Capture the cell that displays the provided text and extract its [X, Y] central coordinate. 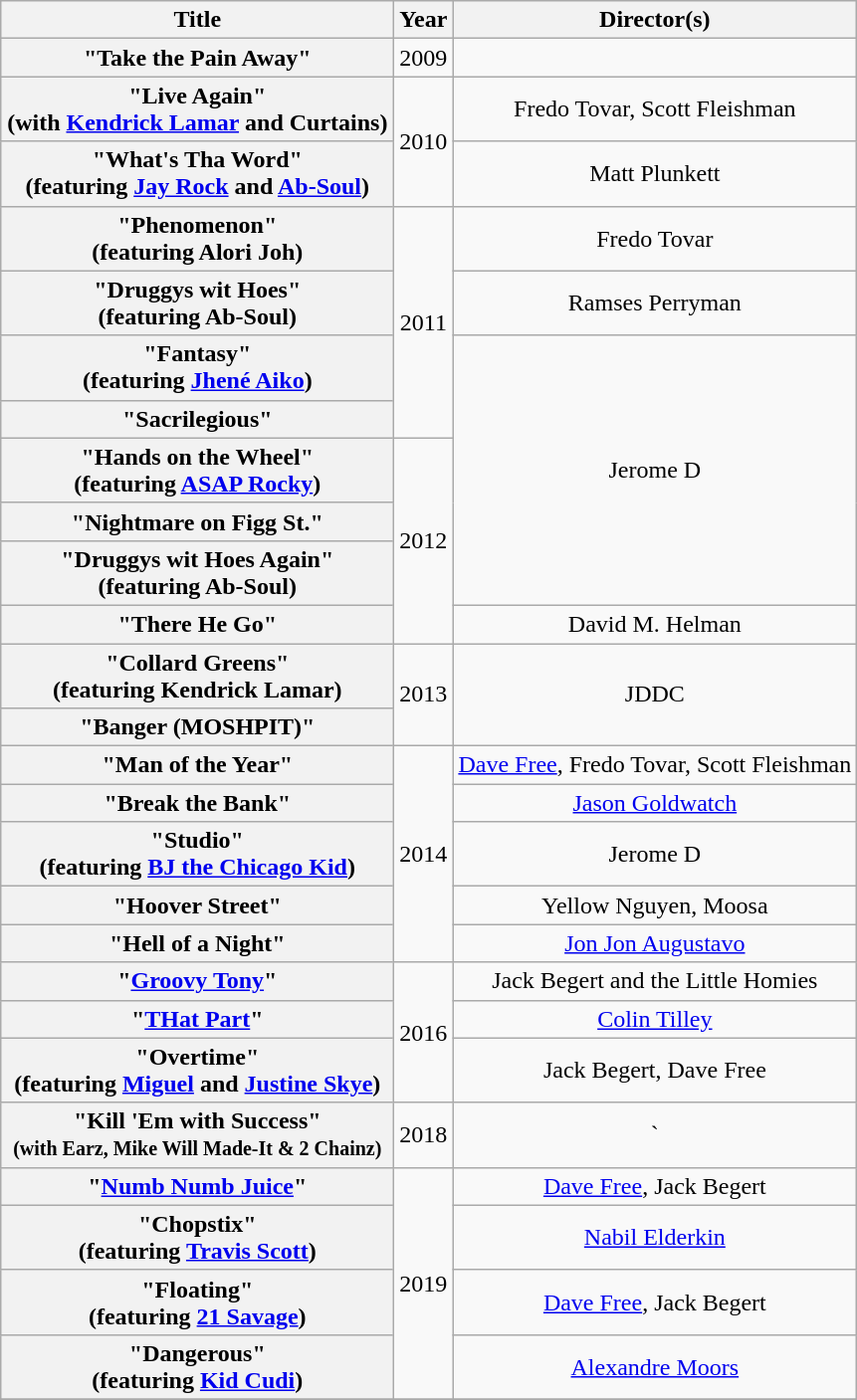
"Druggys wit Hoes"(featuring Ab-Soul) [197, 302]
Matt Plunkett [655, 173]
Jason Goldwatch [655, 803]
2019 [424, 1284]
David M. Helman [655, 624]
"Hoover Street" [197, 905]
Fredo Tovar [655, 239]
"Druggys wit Hoes Again"(featuring Ab-Soul) [197, 573]
Dave Free, Fredo Tovar, Scott Fleishman [655, 765]
"Dangerous"(featuring Kid Cudi) [197, 1367]
"Live Again"(with Kendrick Lamar and Curtains) [197, 109]
"Floating"(featuring 21 Savage) [197, 1301]
Ramses Perryman [655, 302]
2011 [424, 322]
"Nightmare on Figg St." [197, 521]
"Man of the Year" [197, 765]
"There He Go" [197, 624]
"Collard Greens"(featuring Kendrick Lamar) [197, 675]
2014 [424, 854]
Nabil Elderkin [655, 1238]
"Overtime"(featuring Miguel and Justine Skye) [197, 1071]
"Phenomenon"(featuring Alori Joh) [197, 239]
2016 [424, 1033]
"Take the Pain Away" [197, 58]
Alexandre Moors [655, 1367]
JDDC [655, 695]
"Numb Numb Juice" [197, 1186]
"THat Part" [197, 1019]
"Banger (MOSHPIT)" [197, 727]
Title [197, 20]
Director(s) [655, 20]
"What's Tha Word"(featuring Jay Rock and Ab-Soul) [197, 173]
"Kill 'Em with Success"(with Earz, Mike Will Made-It & 2 Chainz) [197, 1134]
2018 [424, 1134]
Fredo Tovar, Scott Fleishman [655, 109]
"Hands on the Wheel"(featuring ASAP Rocky) [197, 470]
"Studio"(featuring BJ the Chicago Kid) [197, 854]
Year [424, 20]
2012 [424, 540]
` [655, 1134]
Colin Tilley [655, 1019]
"Groovy Tony" [197, 981]
2013 [424, 695]
Jack Begert and the Little Homies [655, 981]
2010 [424, 141]
Yellow Nguyen, Moosa [655, 905]
"Break the Bank" [197, 803]
"Sacrilegious" [197, 419]
"Chopstix"(featuring Travis Scott) [197, 1238]
2009 [424, 58]
Jon Jon Augustavo [655, 943]
"Fantasy"(featuring Jhené Aiko) [197, 368]
Jack Begert, Dave Free [655, 1071]
"Hell of a Night" [197, 943]
